For the text-containing cell, return its midpoint in [x, y] coordinate format. 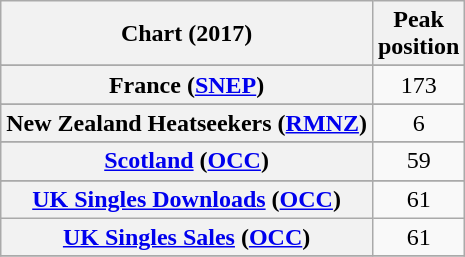
59 [418, 161]
UK Singles Downloads (OCC) [187, 199]
New Zealand Heatseekers (RMNZ) [187, 123]
France (SNEP) [187, 85]
Peakposition [418, 34]
6 [418, 123]
173 [418, 85]
Chart (2017) [187, 34]
Scotland (OCC) [187, 161]
UK Singles Sales (OCC) [187, 237]
